Locate the cell with the specified text and output its [X, Y] center coordinate. 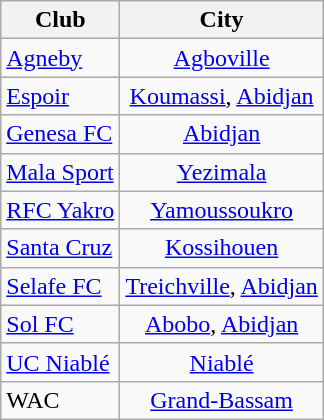
WAC [60, 400]
Mala Sport [60, 172]
Selafe FC [60, 286]
Niablé [222, 362]
Abidjan [222, 134]
Kossihouen [222, 248]
Yamoussoukro [222, 210]
Agneby [60, 58]
Espoir [60, 96]
Grand-Bassam [222, 400]
Koumassi, Abidjan [222, 96]
Agboville [222, 58]
Treichville, Abidjan [222, 286]
Club [60, 20]
RFC Yakro [60, 210]
Abobo, Abidjan [222, 324]
City [222, 20]
Santa Cruz [60, 248]
UC Niablé [60, 362]
Genesa FC [60, 134]
Yezimala [222, 172]
Sol FC [60, 324]
